Extract the [X, Y] coordinate from the center of the cell holding the provided text.  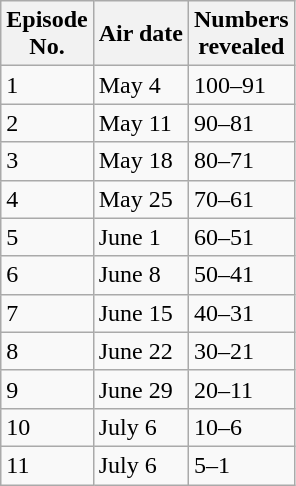
June 8 [140, 275]
9 [47, 389]
40–31 [241, 313]
May 25 [140, 199]
100–91 [241, 85]
90–81 [241, 123]
60–51 [241, 237]
10 [47, 427]
Air date [140, 34]
7 [47, 313]
11 [47, 465]
1 [47, 85]
8 [47, 351]
4 [47, 199]
Numbersrevealed [241, 34]
70–61 [241, 199]
6 [47, 275]
May 4 [140, 85]
May 11 [140, 123]
June 29 [140, 389]
May 18 [140, 161]
June 22 [140, 351]
50–41 [241, 275]
June 1 [140, 237]
30–21 [241, 351]
EpisodeNo. [47, 34]
10–6 [241, 427]
80–71 [241, 161]
June 15 [140, 313]
5 [47, 237]
20–11 [241, 389]
2 [47, 123]
3 [47, 161]
5–1 [241, 465]
